Provide the [x, y] coordinate of the cell's center where the given text is located.  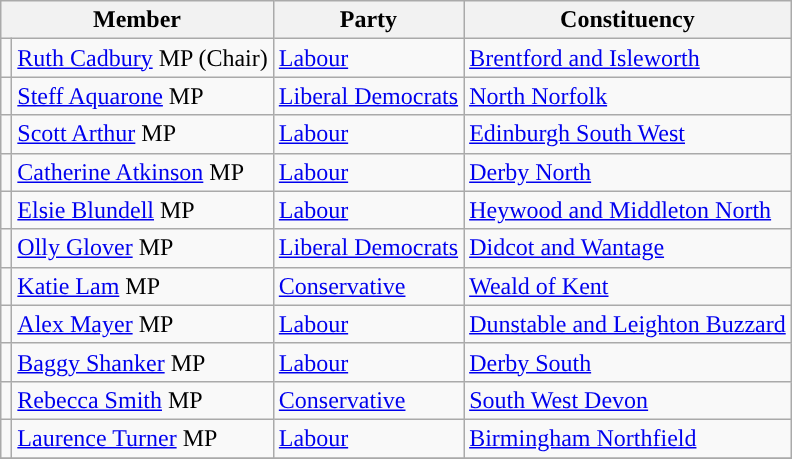
Laurence Turner MP [142, 438]
Edinburgh South West [628, 134]
Birmingham Northfield [628, 438]
Member [138, 20]
Rebecca Smith MP [142, 400]
Dunstable and Leighton Buzzard [628, 324]
Alex Mayer MP [142, 324]
Derby South [628, 362]
Didcot and Wantage [628, 248]
Baggy Shanker MP [142, 362]
Steff Aquarone MP [142, 96]
Catherine Atkinson MP [142, 172]
Ruth Cadbury MP (Chair) [142, 58]
Party [368, 20]
Constituency [628, 20]
South West Devon [628, 400]
Heywood and Middleton North [628, 210]
Elsie Blundell MP [142, 210]
Brentford and Isleworth [628, 58]
Derby North [628, 172]
Olly Glover MP [142, 248]
Katie Lam MP [142, 286]
Weald of Kent [628, 286]
Scott Arthur MP [142, 134]
North Norfolk [628, 96]
